For the text-containing cell, return its midpoint in (x, y) coordinate format. 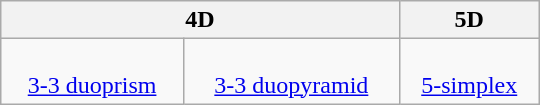
4D (200, 20)
5D (469, 20)
5-simplex (469, 72)
3-3 duopyramid (291, 72)
3-3 duoprism (92, 72)
